Capture the cell that displays the provided text and extract its (x, y) central coordinate. 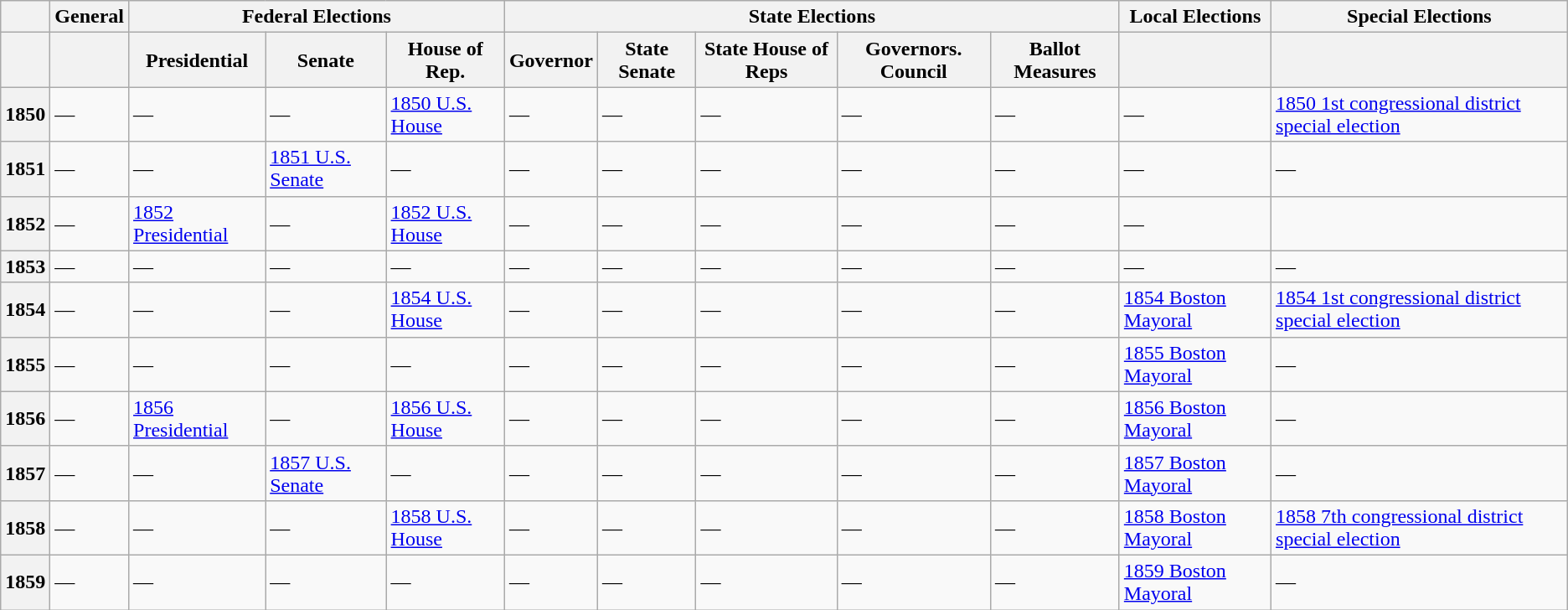
Federal Elections (317, 17)
State Senate (647, 60)
State Elections (812, 17)
1859 (25, 582)
1856 Boston Mayoral (1194, 419)
1852 (25, 223)
1856 Presidential (198, 419)
1850 (25, 114)
House of Rep. (446, 60)
General (90, 17)
1855 Boston Mayoral (1194, 364)
Senate (326, 60)
Presidential (198, 60)
1854 U.S. House (446, 310)
1852 Presidential (198, 223)
1853 (25, 266)
Local Elections (1194, 17)
1857 U.S. Senate (326, 473)
Special Elections (1420, 17)
1854 Boston Mayoral (1194, 310)
1851 (25, 169)
1851 U.S. Senate (326, 169)
1857 Boston Mayoral (1194, 473)
1856 U.S. House (446, 419)
1858 7th congressional district special election (1420, 528)
1858 Boston Mayoral (1194, 528)
1854 (25, 310)
Governor (551, 60)
1852 U.S. House (446, 223)
1855 (25, 364)
1858 U.S. House (446, 528)
1850 1st congressional district special election (1420, 114)
Ballot Measures (1055, 60)
1857 (25, 473)
1858 (25, 528)
1859 Boston Mayoral (1194, 582)
Governors. Council (913, 60)
1850 U.S. House (446, 114)
1854 1st congressional district special election (1420, 310)
1856 (25, 419)
State House of Reps (766, 60)
